Return the [x, y] coordinate for the center point of the cell that contains the specified text.  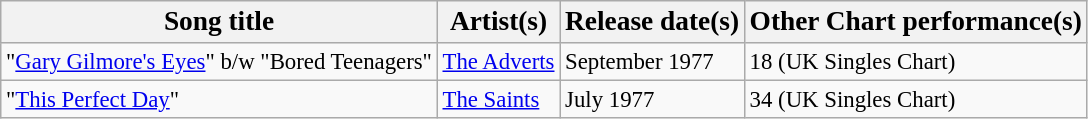
18 (UK Singles Chart) [916, 62]
Other Chart performance(s) [916, 22]
"This Perfect Day" [219, 100]
July 1977 [652, 100]
Song title [219, 22]
The Saints [498, 100]
Release date(s) [652, 22]
34 (UK Singles Chart) [916, 100]
The Adverts [498, 62]
Artist(s) [498, 22]
September 1977 [652, 62]
"Gary Gilmore's Eyes" b/w "Bored Teenagers" [219, 62]
